Extract the (x, y) coordinate from the center of the cell holding the provided text.  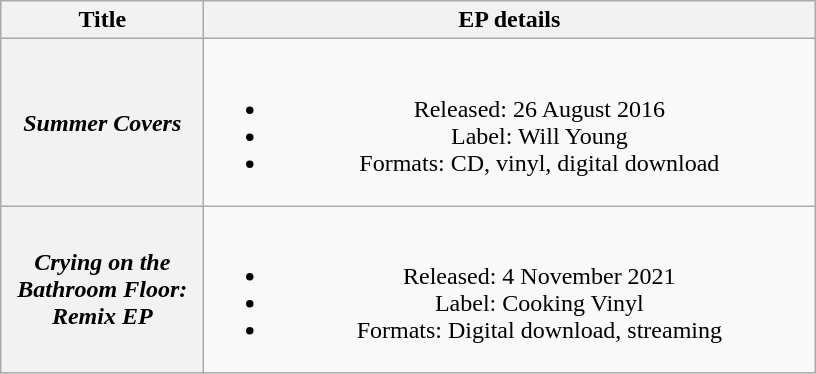
Released: 26 August 2016Label: Will YoungFormats: CD, vinyl, digital download (510, 122)
Summer Covers (102, 122)
Crying on the Bathroom Floor: Remix EP (102, 290)
Released: 4 November 2021Label: Cooking VinylFormats: Digital download, streaming (510, 290)
EP details (510, 20)
Title (102, 20)
